Search for the cell housing the specified text and yield its [X, Y] center coordinate. 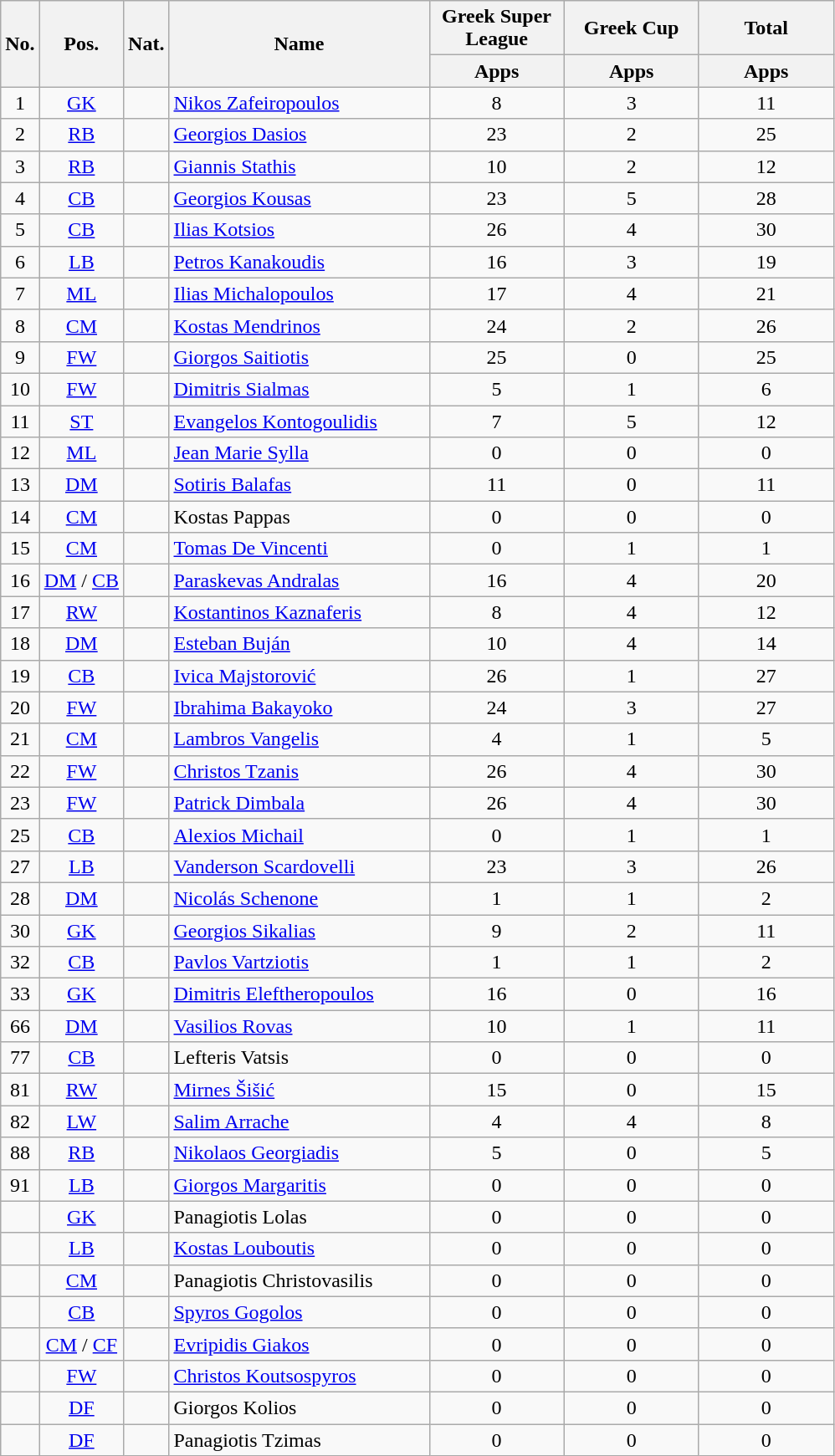
Kostas Louboutis [300, 1249]
CM / CF [81, 1344]
Spyros Gogolos [300, 1312]
Kostas Mendrinos [300, 325]
Panagiotis Christovasilis [300, 1280]
33 [20, 994]
Georgios Dasios [300, 135]
Pavlos Vartziotis [300, 963]
Lefteris Vatsis [300, 1058]
Name [300, 43]
Nikos Zafeiropoulos [300, 103]
Georgios Kousas [300, 198]
Salim Arrache [300, 1121]
Tomas De Vincenti [300, 549]
Petros Kanakoudis [300, 262]
Giorgos Saitiotis [300, 357]
Christos Koutsospyros [300, 1376]
Total [766, 28]
Jean Marie Sylla [300, 453]
82 [20, 1121]
Kostas Pappas [300, 517]
Lambros Vangelis [300, 739]
Dimitris Eleftheropoulos [300, 994]
Vanderson Scardovelli [300, 866]
Nat. [146, 43]
Pos. [81, 43]
DM / CB [81, 580]
Sotiris Balafas [300, 485]
Nikolaos Georgiadis [300, 1153]
Giannis Stathis [300, 166]
88 [20, 1153]
Evangelos Kontogoulidis [300, 421]
Nicolás Schenone [300, 898]
Panagiotis Lolas [300, 1217]
Panagiotis Tzimas [300, 1439]
Greek Cup [631, 28]
81 [20, 1090]
Vasilios Rovas [300, 1026]
Giorgos Kolios [300, 1407]
Georgios Sikalias [300, 931]
Ilias Kotsios [300, 230]
Giorgos Margaritis [300, 1185]
77 [20, 1058]
Alexios Michail [300, 835]
ST [81, 421]
Christos Tzanis [300, 771]
32 [20, 963]
Ilias Michalopoulos [300, 294]
Dimitris Sialmas [300, 389]
Ivica Majstorović [300, 676]
91 [20, 1185]
Esteban Buján [300, 644]
18 [20, 644]
13 [20, 485]
22 [20, 771]
Ibrahima Bakayoko [300, 708]
Mirnes Šišić [300, 1090]
66 [20, 1026]
No. [20, 43]
Evripidis Giakos [300, 1344]
Paraskevas Andralas [300, 580]
Patrick Dimbala [300, 803]
Kostantinos Kaznaferis [300, 612]
Greek Super League [497, 28]
LW [81, 1121]
